Return the (x, y) coordinate for the center point of the cell that contains the specified text.  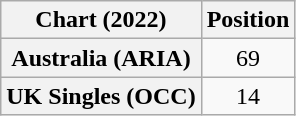
Position (248, 20)
Chart (2022) (101, 20)
UK Singles (OCC) (101, 96)
14 (248, 96)
Australia (ARIA) (101, 58)
69 (248, 58)
